From the cell containing the given text, extract its center point as (x, y) coordinate. 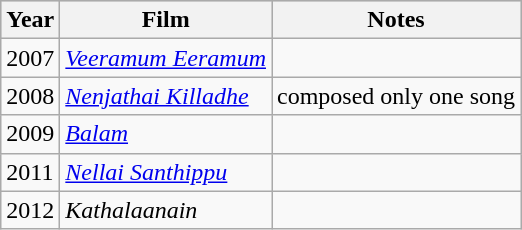
Kathalaanain (166, 210)
2009 (30, 134)
Veeramum Eeramum (166, 58)
Nellai Santhippu (166, 172)
Year (30, 20)
2007 (30, 58)
2008 (30, 96)
Notes (396, 20)
Nenjathai Killadhe (166, 96)
2012 (30, 210)
Film (166, 20)
composed only one song (396, 96)
Balam (166, 134)
2011 (30, 172)
